Extract the (X, Y) coordinate from the center of the cell holding the provided text.  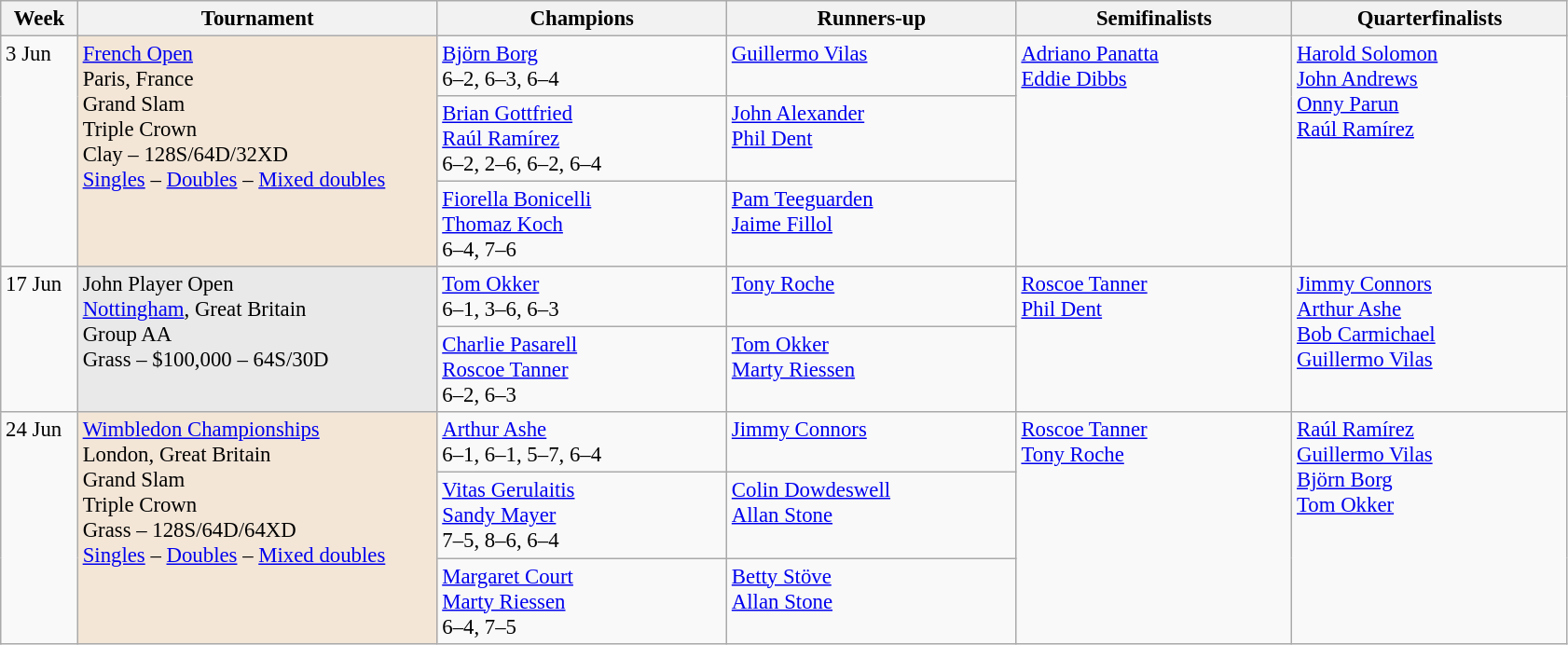
Guillermo Vilas (873, 67)
John Alexander Phil Dent (873, 139)
Jimmy Connors (873, 442)
Tournament (257, 19)
Jimmy Connors Arthur Ashe Bob Carmichael Guillermo Vilas (1430, 339)
John Player Open Nottingham, Great Britain Group AA Grass – $100,000 – 64S/30D (257, 339)
Week (39, 19)
3 Jun (39, 152)
Wimbledon Championships London, Great Britain Grand Slam Triple Crown Grass – 128S/64D/64XD Singles – Doubles – Mixed doubles (257, 528)
17 Jun (39, 339)
Tom Okker 6–1, 3–6, 6–3 (582, 296)
Vitas Gerulaitis Sandy Mayer 7–5, 8–6, 6–4 (582, 515)
Harold Solomon John Andrews Onny Parun Raúl Ramírez (1430, 152)
Roscoe Tanner Tony Roche (1154, 528)
Fiorella Bonicelli Thomaz Koch 6–4, 7–6 (582, 225)
Raúl Ramírez Guillermo Vilas Björn Borg Tom Okker (1430, 528)
Betty Stöve Allan Stone (873, 601)
Brian Gottfried Raúl Ramírez 6–2, 2–6, 6–2, 6–4 (582, 139)
Tony Roche (873, 296)
French Open Paris, France Grand Slam Triple Crown Clay – 128S/64D/32XD Singles – Doubles – Mixed doubles (257, 152)
Björn Borg 6–2, 6–3, 6–4 (582, 67)
Runners-up (873, 19)
Arthur Ashe 6–1, 6–1, 5–7, 6–4 (582, 442)
24 Jun (39, 528)
Pam Teeguarden Jaime Fillol (873, 225)
Colin Dowdeswell Allan Stone (873, 515)
Champions (582, 19)
Quarterfinalists (1430, 19)
Tom Okker Marty Riessen (873, 370)
Charlie Pasarell Roscoe Tanner 6–2, 6–3 (582, 370)
Semifinalists (1154, 19)
Margaret Court Marty Riessen 6–4, 7–5 (582, 601)
Adriano Panatta Eddie Dibbs (1154, 152)
Roscoe Tanner Phil Dent (1154, 339)
